Determine the [X, Y] coordinate at the center of the cell enclosing the given text.  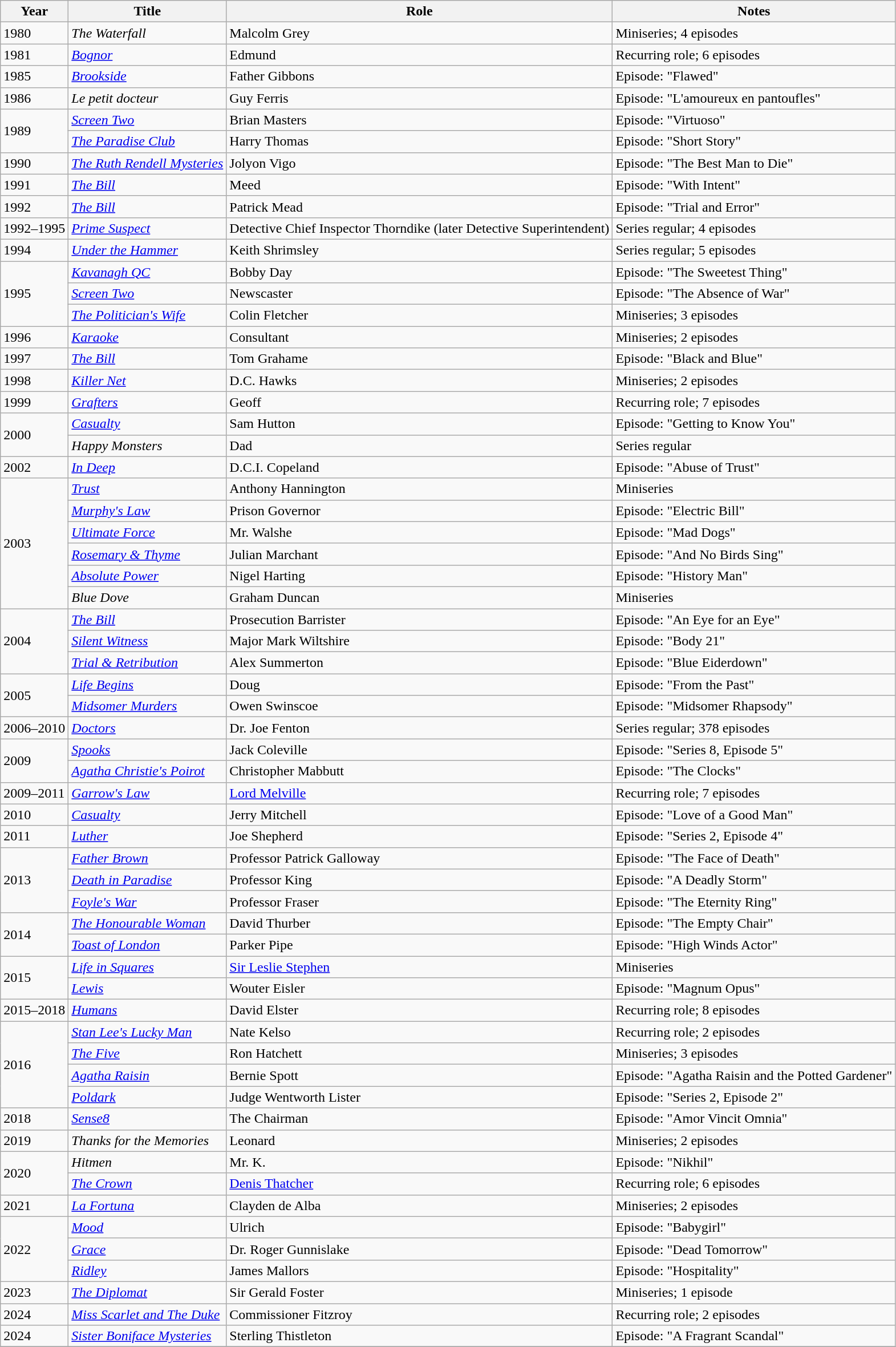
Malcolm Grey [420, 33]
Episode: "With Intent" [754, 185]
Clayden de Alba [420, 1206]
Killer Net [147, 381]
Joe Shepherd [420, 836]
Mr. K. [420, 1162]
2019 [34, 1140]
Jolyon Vigo [420, 163]
Parker Pipe [420, 945]
Karaoke [147, 337]
1991 [34, 185]
Dr. Roger Gunnislake [420, 1249]
2020 [34, 1173]
Christopher Mabbutt [420, 771]
D.C.I. Copeland [420, 467]
Episode: "Nikhil" [754, 1162]
Ridley [147, 1271]
Year [34, 11]
Le petit docteur [147, 98]
2013 [34, 880]
1997 [34, 359]
1999 [34, 402]
Episode: "History Man" [754, 576]
2016 [34, 1065]
Doug [420, 685]
Graham Duncan [420, 597]
Episode: "Body 21" [754, 641]
Poldark [147, 1097]
Alex Summerton [420, 663]
Bognor [147, 55]
Lewis [147, 989]
Episode: "Short Story" [754, 141]
Episode: "Series 2, Episode 4" [754, 836]
Professor King [420, 880]
Prime Suspect [147, 228]
Geoff [420, 402]
1992 [34, 207]
1981 [34, 55]
Absolute Power [147, 576]
Dr. Joe Fenton [420, 728]
Episode: "Blue Eiderdown" [754, 663]
Sam Hutton [420, 424]
Major Mark Wiltshire [420, 641]
Judge Wentworth Lister [420, 1097]
Dad [420, 446]
Silent Witness [147, 641]
2003 [34, 543]
Father Gibbons [420, 76]
Episode: "L'amoureux en pantoufles" [754, 98]
Luther [147, 836]
Brian Masters [420, 120]
1994 [34, 250]
In Deep [147, 467]
Series regular; 5 episodes [754, 250]
David Elster [420, 1010]
Julian Marchant [420, 554]
Sir Gerald Foster [420, 1292]
Episode: "An Eye for an Eye" [754, 619]
1990 [34, 163]
Mood [147, 1227]
David Thurber [420, 923]
Grafters [147, 402]
Consultant [420, 337]
Meed [420, 185]
Episode: "Abuse of Trust" [754, 467]
Episode: "Electric Bill" [754, 511]
Ulrich [420, 1227]
Jerry Mitchell [420, 815]
Miniseries; 1 episode [754, 1292]
2009–2011 [34, 793]
Life Begins [147, 685]
Ron Hatchett [420, 1054]
Harry Thomas [420, 141]
Thanks for the Memories [147, 1140]
Trust [147, 489]
Prosecution Barrister [420, 619]
Episode: "Black and Blue" [754, 359]
Owen Swinscoe [420, 706]
Episode: "The Clocks" [754, 771]
Trial & Retribution [147, 663]
2018 [34, 1119]
2009 [34, 761]
Episode: "Dead Tomorrow" [754, 1249]
Hitmen [147, 1162]
1998 [34, 381]
Episode: "Babygirl" [754, 1227]
Series regular; 4 episodes [754, 228]
2002 [34, 467]
Keith Shrimsley [420, 250]
Bobby Day [420, 272]
Role [420, 11]
Newscaster [420, 294]
Rosemary & Thyme [147, 554]
Happy Monsters [147, 446]
La Fortuna [147, 1206]
2011 [34, 836]
Denis Thatcher [420, 1184]
Episode: "The Empty Chair" [754, 923]
Guy Ferris [420, 98]
1996 [34, 337]
Kavanagh QC [147, 272]
Tom Grahame [420, 359]
Sense8 [147, 1119]
Agatha Christie's Poirot [147, 771]
Series regular [754, 446]
Sir Leslie Stephen [420, 967]
2023 [34, 1292]
Episode: "Mad Dogs" [754, 532]
Episode: "Series 8, Episode 5" [754, 750]
Series regular; 378 episodes [754, 728]
Recurring role; 8 episodes [754, 1010]
1986 [34, 98]
2010 [34, 815]
1989 [34, 131]
The Honourable Woman [147, 923]
Detective Chief Inspector Thorndike (later Detective Superintendent) [420, 228]
Episode: "Magnum Opus" [754, 989]
The Politician's Wife [147, 315]
Sister Boniface Mysteries [147, 1336]
Episode: "Virtuoso" [754, 120]
Anthony Hannington [420, 489]
Doctors [147, 728]
The Ruth Rendell Mysteries [147, 163]
Life in Squares [147, 967]
Professor Fraser [420, 901]
2000 [34, 435]
Agatha Raisin [147, 1075]
2021 [34, 1206]
2022 [34, 1249]
2006–2010 [34, 728]
Episode: "Hospitality" [754, 1271]
The Crown [147, 1184]
Episode: "Getting to Know You" [754, 424]
1985 [34, 76]
Episode: "The Sweetest Thing" [754, 272]
Episode: "Midsomer Rhapsody" [754, 706]
Lord Melville [420, 793]
Wouter Eisler [420, 989]
Episode: "Flawed" [754, 76]
1980 [34, 33]
Grace [147, 1249]
The Chairman [420, 1119]
Blue Dove [147, 597]
Commissioner Fitzroy [420, 1314]
Under the Hammer [147, 250]
Episode: "Love of a Good Man" [754, 815]
Episode: "The Best Man to Die" [754, 163]
Humans [147, 1010]
James Mallors [420, 1271]
Episode: "From the Past" [754, 685]
Death in Paradise [147, 880]
Episode: "The Eternity Ring" [754, 901]
The Five [147, 1054]
Sterling Thistleton [420, 1336]
Murphy's Law [147, 511]
Episode: "Trial and Error" [754, 207]
2014 [34, 934]
Nigel Harting [420, 576]
Patrick Mead [420, 207]
Notes [754, 11]
Bernie Spott [420, 1075]
The Waterfall [147, 33]
Episode: "Agatha Raisin and the Potted Gardener" [754, 1075]
Mr. Walshe [420, 532]
The Paradise Club [147, 141]
Episode: "And No Birds Sing" [754, 554]
Episode: "Series 2, Episode 2" [754, 1097]
Leonard [420, 1140]
1992–1995 [34, 228]
2015 [34, 978]
Episode: "High Winds Actor" [754, 945]
Prison Governor [420, 511]
Spooks [147, 750]
Title [147, 11]
2015–2018 [34, 1010]
Professor Patrick Galloway [420, 858]
Miss Scarlet and The Duke [147, 1314]
Episode: "The Absence of War" [754, 294]
Ultimate Force [147, 532]
Foyle's War [147, 901]
Toast of London [147, 945]
Brookside [147, 76]
Father Brown [147, 858]
Episode: "The Face of Death" [754, 858]
The Diplomat [147, 1292]
D.C. Hawks [420, 381]
2005 [34, 695]
Edmund [420, 55]
Stan Lee's Lucky Man [147, 1032]
Miniseries; 4 episodes [754, 33]
Episode: "Amor Vincit Omnia" [754, 1119]
Garrow's Law [147, 793]
Episode: "A Deadly Storm" [754, 880]
Colin Fletcher [420, 315]
2004 [34, 641]
Episode: "A Fragrant Scandal" [754, 1336]
Nate Kelso [420, 1032]
1995 [34, 294]
Midsomer Murders [147, 706]
Jack Coleville [420, 750]
